Scan for the cell matching the given text and deliver its (X, Y) coordinate at center. 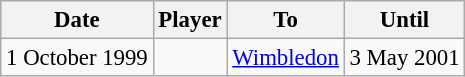
Until (404, 20)
Player (190, 20)
3 May 2001 (404, 58)
To (286, 20)
Date (77, 20)
Wimbledon (286, 58)
1 October 1999 (77, 58)
